Locate the cell with the specified text and output its [X, Y] center coordinate. 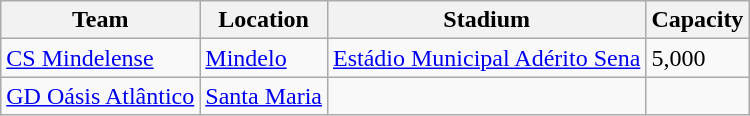
Location [264, 20]
5,000 [698, 58]
Mindelo [264, 58]
GD Oásis Atlântico [100, 96]
Santa Maria [264, 96]
Team [100, 20]
Stadium [486, 20]
Estádio Municipal Adérito Sena [486, 58]
CS Mindelense [100, 58]
Capacity [698, 20]
